Scan for the cell matching the given text and deliver its [x, y] coordinate at center. 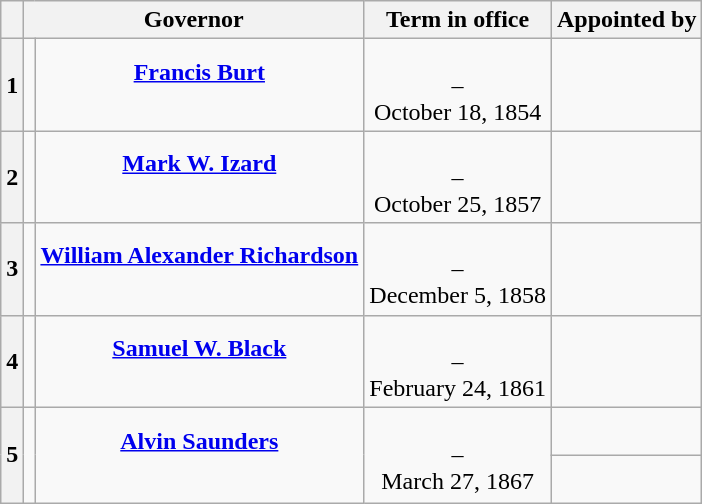
5 [12, 455]
4 [12, 361]
Alvin Saunders [200, 455]
Mark W. Izard [200, 177]
–December 5, 1858 [458, 269]
Francis Burt [200, 85]
3 [12, 269]
–October 18, 1854 [458, 85]
Appointed by [626, 20]
–February 24, 1861 [458, 361]
–March 27, 1867 [458, 455]
Samuel W. Black [200, 361]
Term in office [458, 20]
William Alexander Richardson [200, 269]
Governor [194, 20]
–October 25, 1857 [458, 177]
1 [12, 85]
2 [12, 177]
